Determine the [X, Y] coordinate at the center of the cell enclosing the given text.  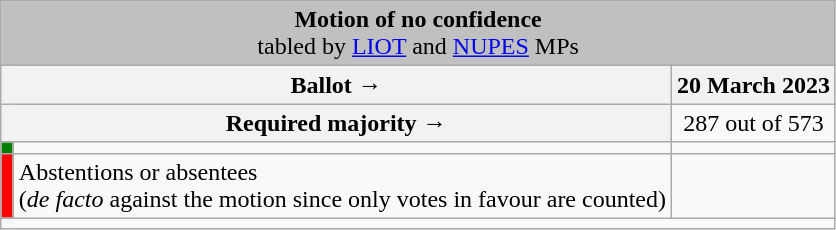
Abstentions or absentees(de facto against the motion since only votes in favour are counted) [342, 186]
Ballot → [336, 85]
20 March 2023 [754, 85]
287 out of 573 [754, 123]
Required majority → [336, 123]
Motion of no confidence tabled by LIOT and NUPES MPs [418, 34]
